Locate the cell with the specified text and output its [x, y] center coordinate. 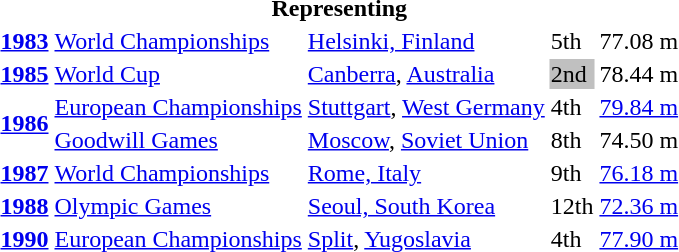
Moscow, Soviet Union [426, 140]
9th [572, 173]
4th [572, 107]
12th [572, 206]
Canberra, Australia [426, 74]
2nd [572, 74]
Goodwill Games [178, 140]
Helsinki, Finland [426, 41]
Seoul, South Korea [426, 206]
5th [572, 41]
World Cup [178, 74]
Rome, Italy [426, 173]
8th [572, 140]
Olympic Games [178, 206]
European Championships [178, 107]
Stuttgart, West Germany [426, 107]
